Return the [x, y] coordinate for the center point of the cell that contains the specified text.  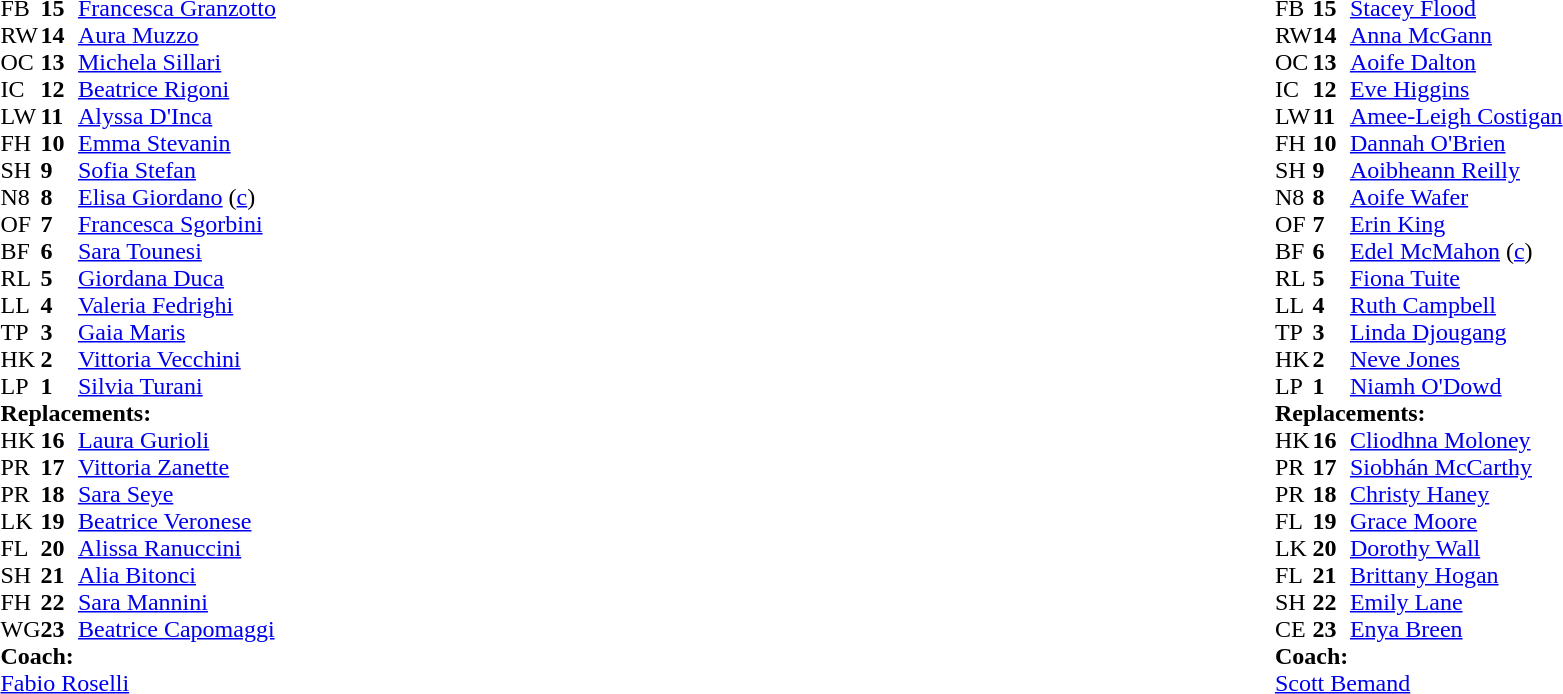
Cliodhna Moloney [1456, 440]
Sara Mannini [177, 602]
Aoife Dalton [1456, 62]
Dannah O'Brien [1456, 144]
Michela Sillari [177, 62]
CE [1294, 630]
Vittoria Zanette [177, 468]
Anna McGann [1456, 36]
Gaia Maris [177, 332]
Francesca Sgorbini [177, 224]
Aura Muzzo [177, 36]
Enya Breen [1456, 630]
Linda Djougang [1456, 332]
Alia Bitonci [177, 576]
Amee-Leigh Costigan [1456, 116]
WG [20, 630]
Erin King [1456, 224]
Christy Haney [1456, 494]
Laura Gurioli [177, 440]
Beatrice Veronese [177, 522]
Siobhán McCarthy [1456, 468]
Alissa Ranuccini [177, 548]
Silvia Turani [177, 386]
Elisa Giordano (c) [177, 198]
Edel McMahon (c) [1456, 252]
Niamh O'Dowd [1456, 386]
Brittany Hogan [1456, 576]
Sara Tounesi [177, 252]
Beatrice Capomaggi [177, 630]
Aoife Wafer [1456, 198]
Sofia Stefan [177, 170]
Alyssa D'Inca [177, 116]
Ruth Campbell [1456, 306]
Emily Lane [1456, 602]
Giordana Duca [177, 278]
Valeria Fedrighi [177, 306]
Vittoria Vecchini [177, 360]
Fiona Tuite [1456, 278]
Aoibheann Reilly [1456, 170]
Sara Seye [177, 494]
Emma Stevanin [177, 144]
Eve Higgins [1456, 90]
Grace Moore [1456, 522]
Beatrice Rigoni [177, 90]
Neve Jones [1456, 360]
Dorothy Wall [1456, 548]
